Extract the [X, Y] coordinate from the center of the cell holding the provided text.  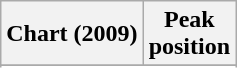
Chart (2009) [72, 34]
Peakposition [189, 34]
